Determine the (X, Y) coordinate at the center of the cell enclosing the given text.  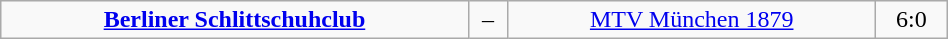
– (488, 20)
MTV München 1879 (692, 20)
6:0 (912, 20)
Berliner Schlittschuhclub (234, 20)
